Detect which cell encompasses the target text, then output its [x, y] center coordinate. 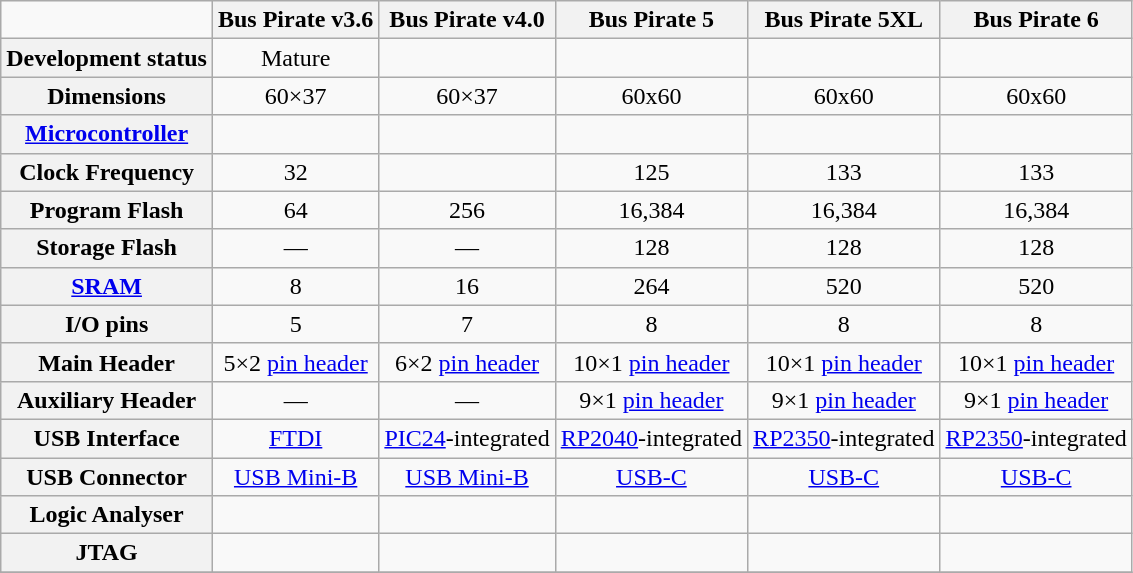
Auxiliary Header [107, 400]
6×2 pin header [467, 362]
125 [651, 172]
SRAM [107, 286]
USB Interface [107, 438]
Logic Analyser [107, 515]
7 [467, 324]
Main Header [107, 362]
32 [295, 172]
Bus Pirate 6 [1036, 20]
256 [467, 210]
FTDI [295, 438]
I/O pins [107, 324]
Program Flash [107, 210]
Bus Pirate v4.0 [467, 20]
Clock Frequency [107, 172]
Microcontroller [107, 134]
5×2 pin header [295, 362]
64 [295, 210]
Bus Pirate 5XL [844, 20]
Storage Flash [107, 248]
RP2040-integrated [651, 438]
Bus Pirate 5 [651, 20]
Bus Pirate v3.6 [295, 20]
16 [467, 286]
JTAG [107, 553]
264 [651, 286]
PIC24-integrated [467, 438]
Mature [295, 58]
USB Connector [107, 477]
Development status [107, 58]
5 [295, 324]
Dimensions [107, 96]
